Pinpoint the cell where the given text exists, returning its [x, y] midpoint coordinate. 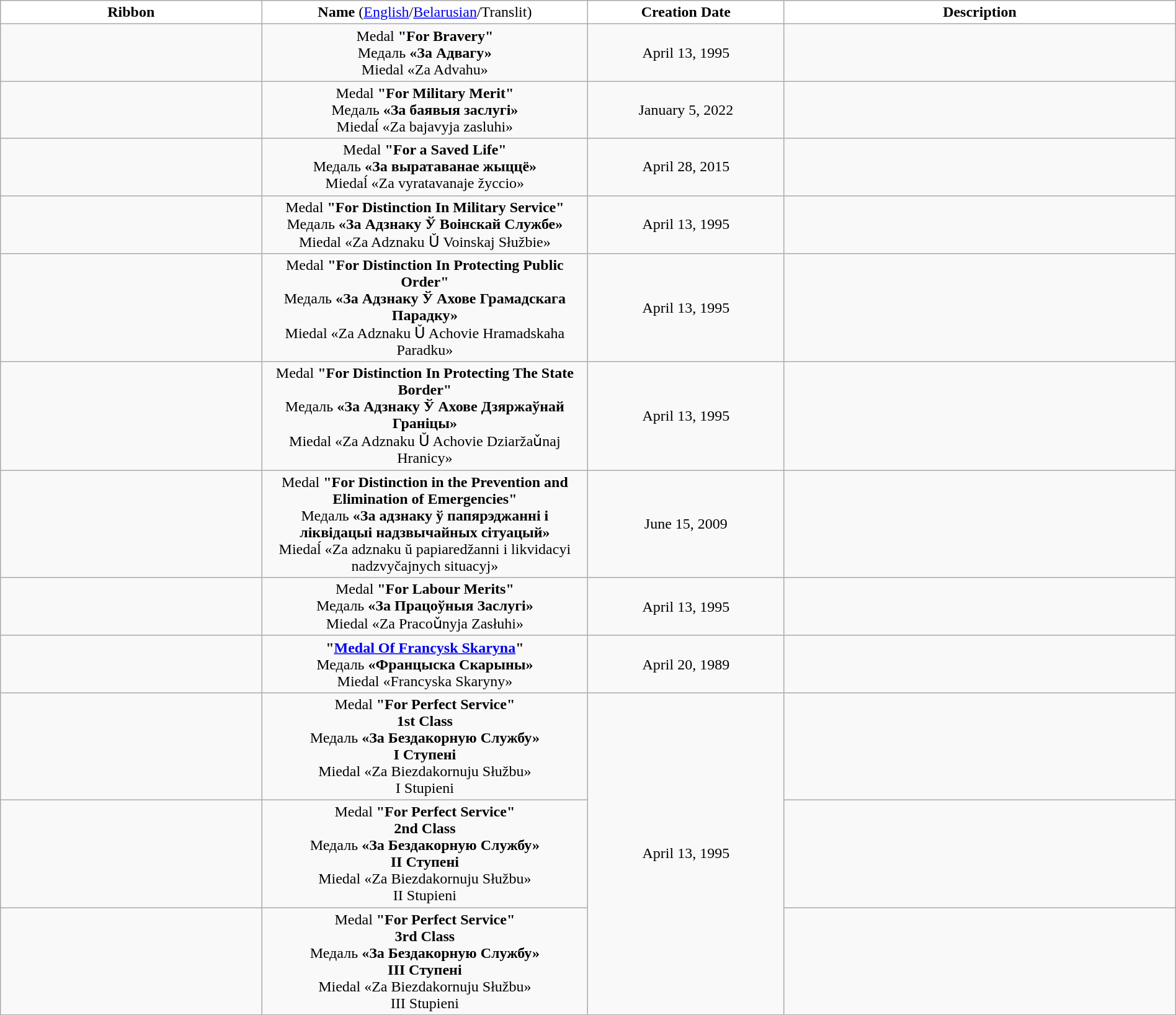
Medal "For Military Merit"Медаль «За баявыя заслугі»Miedaĺ «Za bajavyja zasluhi» [425, 110]
Medal "For Distinction In Military Service"Медаль «За Адзнаку Ў Воiнскай Службе»Miedal «Za Adznaku Ǔ Voinskaj Słužbie» [425, 225]
April 28, 2015 [686, 167]
Name (English/Belarusian/Translit) [425, 12]
Medal "For Perfect Service"2nd ClassМедаль «За Бездакорную Службу»II СтупеніMiedal «Za Biezdakornuju Słužbu»II Stupieni [425, 854]
Medal "For Distinction In Protecting Public Order"Медаль «За Адзнаку Ў Ахове Грамадскага Парадку»Miedal «Za Adznaku Ǔ Achovie Hramadskaha Paradku» [425, 308]
January 5, 2022 [686, 110]
Description [980, 12]
Medal "For Perfect Service"1st ClassМедаль «За Бездакорную Службу»I СтупеніMiedal «Za Biezdakornuju Słužbu»I Stupieni [425, 746]
Medal "For Labour Merits"Медаль «За Працоўныя Заслугi»Miedal «Za Pracoǔnyja Zasłuhi» [425, 607]
"Medal Of Francysk Skaryna"Медаль «Францыска Скарыны»Miedal «Francyska Skaryny» [425, 664]
Ribbon [131, 12]
June 15, 2009 [686, 524]
Medal "For a Saved Life"Медаль «За выратаванае жыццё»Miedaĺ «Za vyratavanaje žyccio» [425, 167]
Medal "For Perfect Service"3rd ClassМедаль «За Бездакорную Службу»III СтупеніMiedal «Za Biezdakornuju Słužbu»III Stupieni [425, 960]
Medal "For Bravery"Медаль «За Адвагу»Miedal «Za Advahu» [425, 53]
Creation Date [686, 12]
Medal "For Distinction In Protecting The State Border"Медаль «За Адзнаку Ў Ахове Дзяржаўнай Граніцы»Miedal «Za Adznaku Ǔ Achovie Dziaržaǔnaj Hranicy» [425, 416]
April 20, 1989 [686, 664]
